Extract the [x, y] coordinate from the center of the cell holding the provided text.  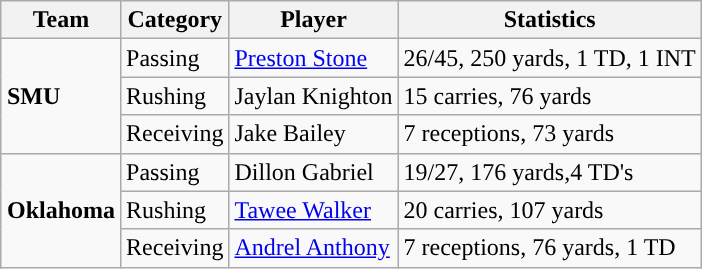
Statistics [550, 20]
Player [314, 20]
Andrel Anthony [314, 248]
SMU [60, 96]
Preston Stone [314, 58]
15 carries, 76 yards [550, 96]
19/27, 176 yards,4 TD's [550, 172]
Category [175, 20]
Jake Bailey [314, 134]
26/45, 250 yards, 1 TD, 1 INT [550, 58]
Jaylan Knighton [314, 96]
Oklahoma [60, 210]
20 carries, 107 yards [550, 210]
Tawee Walker [314, 210]
7 receptions, 76 yards, 1 TD [550, 248]
Dillon Gabriel [314, 172]
7 receptions, 73 yards [550, 134]
Team [60, 20]
